Provide the (x, y) coordinate of the cell's center where the given text is located.  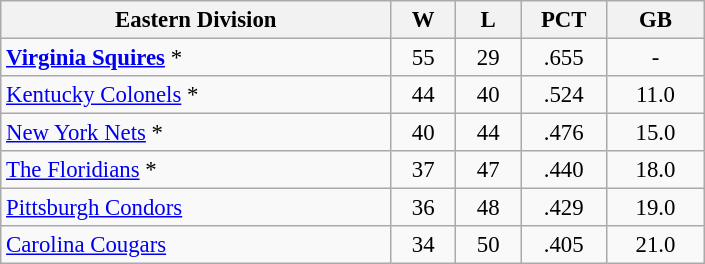
18.0 (656, 170)
Eastern Division (196, 20)
PCT (564, 20)
W (424, 20)
Carolina Cougars (196, 245)
.655 (564, 58)
Virginia Squires * (196, 58)
55 (424, 58)
36 (424, 208)
47 (488, 170)
Kentucky Colonels * (196, 95)
.524 (564, 95)
.429 (564, 208)
.405 (564, 245)
37 (424, 170)
GB (656, 20)
48 (488, 208)
50 (488, 245)
L (488, 20)
11.0 (656, 95)
.440 (564, 170)
- (656, 58)
.476 (564, 133)
34 (424, 245)
New York Nets * (196, 133)
Pittsburgh Condors (196, 208)
15.0 (656, 133)
29 (488, 58)
The Floridians * (196, 170)
19.0 (656, 208)
21.0 (656, 245)
